Pinpoint the cell where the given text exists, returning its [x, y] midpoint coordinate. 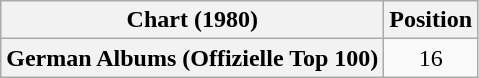
Position [431, 20]
Chart (1980) [192, 20]
German Albums (Offizielle Top 100) [192, 58]
16 [431, 58]
